Extract the (X, Y) coordinate from the center of the cell holding the provided text.  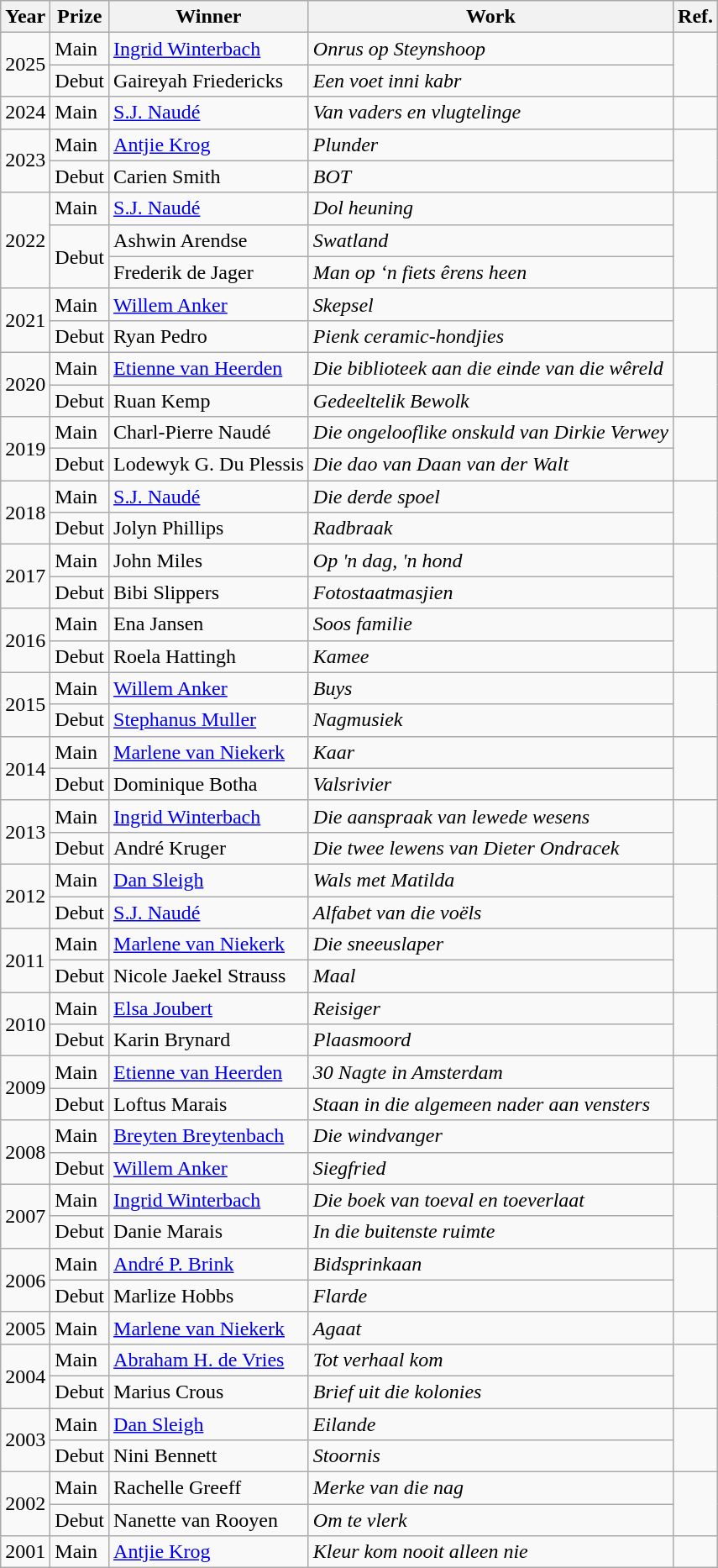
Lodewyk G. Du Plessis (209, 465)
Roela Hattingh (209, 656)
Nicole Jaekel Strauss (209, 976)
Radbraak (490, 529)
Valsrivier (490, 784)
Merke van die nag (490, 1488)
Die dao van Daan van der Walt (490, 465)
Alfabet van die voëls (490, 912)
30 Nagte in Amsterdam (490, 1072)
Tot verhaal kom (490, 1360)
Die ongelooflike onskuld van Dirkie Verwey (490, 433)
Die sneeuslaper (490, 944)
Fotostaatmasjien (490, 592)
Nagmusiek (490, 720)
Die twee lewens van Dieter Ondracek (490, 848)
André Kruger (209, 848)
Soos familie (490, 624)
Stoornis (490, 1456)
Kamee (490, 656)
2025 (25, 65)
Staan in die algemeen nader aan vensters (490, 1104)
Onrus op Steynshoop (490, 49)
2001 (25, 1552)
Die biblioteek aan die einde van die wêreld (490, 368)
Ref. (695, 17)
Ashwin Arendse (209, 240)
2016 (25, 640)
Carien Smith (209, 176)
Skepsel (490, 304)
2023 (25, 160)
Stephanus Muller (209, 720)
Elsa Joubert (209, 1008)
Frederik de Jager (209, 272)
Marius Crous (209, 1392)
Die boek van toeval en toeverlaat (490, 1200)
2007 (25, 1216)
2021 (25, 320)
2015 (25, 704)
Buys (490, 688)
Op 'n dag, 'n hond (490, 560)
Marlize Hobbs (209, 1296)
Een voet inni kabr (490, 81)
Van vaders en vlugtelinge (490, 113)
Ryan Pedro (209, 336)
Ruan Kemp (209, 401)
Flarde (490, 1296)
2024 (25, 113)
2002 (25, 1504)
2005 (25, 1328)
Wals met Matilda (490, 880)
2014 (25, 768)
Prize (80, 17)
Die aanspraak van lewede wesens (490, 816)
Karin Brynard (209, 1040)
In die buitenste ruimte (490, 1232)
Man op ‘n fiets êrens heen (490, 272)
Jolyn Phillips (209, 529)
2006 (25, 1280)
André P. Brink (209, 1264)
2003 (25, 1440)
Om te vlerk (490, 1520)
Kaar (490, 752)
Work (490, 17)
2018 (25, 513)
2009 (25, 1088)
Die derde spoel (490, 497)
Abraham H. de Vries (209, 1360)
Danie Marais (209, 1232)
Dominique Botha (209, 784)
2017 (25, 576)
2011 (25, 960)
Swatland (490, 240)
Plaasmoord (490, 1040)
2012 (25, 896)
Breyten Breytenbach (209, 1136)
Brief uit die kolonies (490, 1392)
Pienk ceramic-hondjies (490, 336)
Die windvanger (490, 1136)
Charl-Pierre Naudé (209, 433)
2020 (25, 384)
Maal (490, 976)
Reisiger (490, 1008)
2019 (25, 449)
2008 (25, 1152)
2013 (25, 832)
2004 (25, 1376)
2022 (25, 240)
Dol heuning (490, 208)
Winner (209, 17)
Year (25, 17)
Loftus Marais (209, 1104)
Kleur kom nooit alleen nie (490, 1552)
Gaireyah Friedericks (209, 81)
Ena Jansen (209, 624)
Nanette van Rooyen (209, 1520)
BOT (490, 176)
Bibi Slippers (209, 592)
Nini Bennett (209, 1456)
John Miles (209, 560)
2010 (25, 1024)
Plunder (490, 145)
Gedeeltelik Bewolk (490, 401)
Bidsprinkaan (490, 1264)
Agaat (490, 1328)
Siegfried (490, 1168)
Eilande (490, 1424)
Rachelle Greeff (209, 1488)
